Return the (x, y) coordinate for the center point of the cell that contains the specified text.  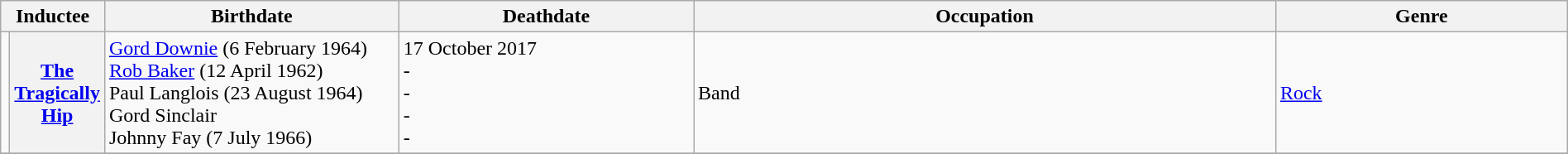
The Tragically Hip (58, 93)
Gord Downie (6 February 1964) Rob Baker (12 April 1962) Paul Langlois (23 August 1964) Gord Sinclair Johnny Fay (7 July 1966) (251, 93)
17 October 2017 - - - - (546, 93)
Rock (1421, 93)
Birthdate (251, 17)
Deathdate (546, 17)
Occupation (985, 17)
Band (985, 93)
Inductee (53, 17)
Genre (1421, 17)
